Locate the cell with the specified text and output its (x, y) center coordinate. 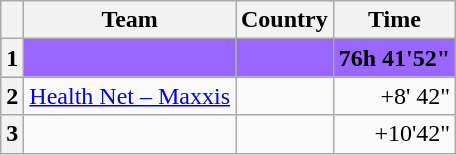
+8' 42" (394, 96)
2 (12, 96)
Team (130, 20)
Health Net – Maxxis (130, 96)
Country (285, 20)
+10'42" (394, 134)
3 (12, 134)
76h 41'52" (394, 58)
Time (394, 20)
1 (12, 58)
